Scan for the cell matching the given text and deliver its [x, y] coordinate at center. 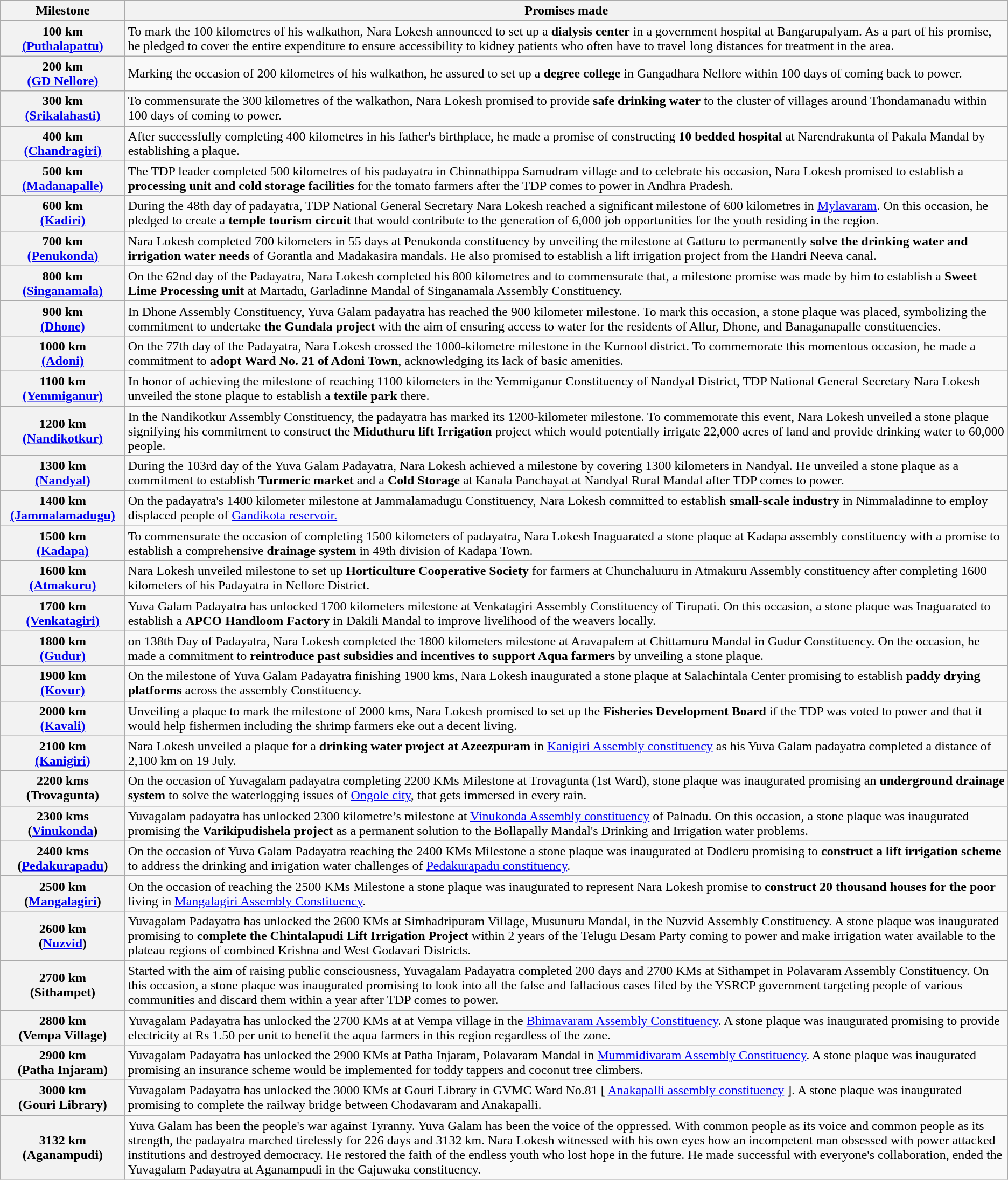
1300 km(Nandyal) [62, 474]
2500 km(Mangalagiri) [62, 894]
1700 km(Venkatagiri) [62, 614]
1500 km(Kadapa) [62, 544]
2400 kms(Pedakurapadu) [62, 858]
3000 km(Gouri Library) [62, 1098]
800 km (Singanamala) [62, 283]
Promises made [566, 11]
100 km(Puthalapattu) [62, 39]
1200 km (Nandikotkur) [62, 431]
Milestone [62, 11]
1400 km (Jammalamadugu) [62, 508]
2900 km(Patha Injaram) [62, 1063]
1600 km(Atmakuru) [62, 578]
1800 km(Gudur) [62, 648]
2700 km(Sithampet) [62, 985]
1100 km (Yemmiganur) [62, 389]
2000 km(Kavali) [62, 718]
600 km(Kadiri) [62, 213]
900 km(Dhone) [62, 319]
2600 km(Nuzvid) [62, 936]
2200 kms(Trovagunta) [62, 788]
400 km(Chandragiri) [62, 143]
3132 km(Aganampudi) [62, 1148]
700 km(Penukonda) [62, 249]
2100 km(Kanigiri) [62, 754]
2300 kms(Vinukonda) [62, 824]
2800 km(Vempa Village) [62, 1027]
1000 km(Adoni) [62, 353]
1900 km(Kovur) [62, 684]
300 km(Srikalahasti) [62, 109]
500 km (Madanapalle) [62, 179]
200 km(GD Nellore) [62, 73]
